Determine the (x, y) coordinate at the center of the cell enclosing the given text.  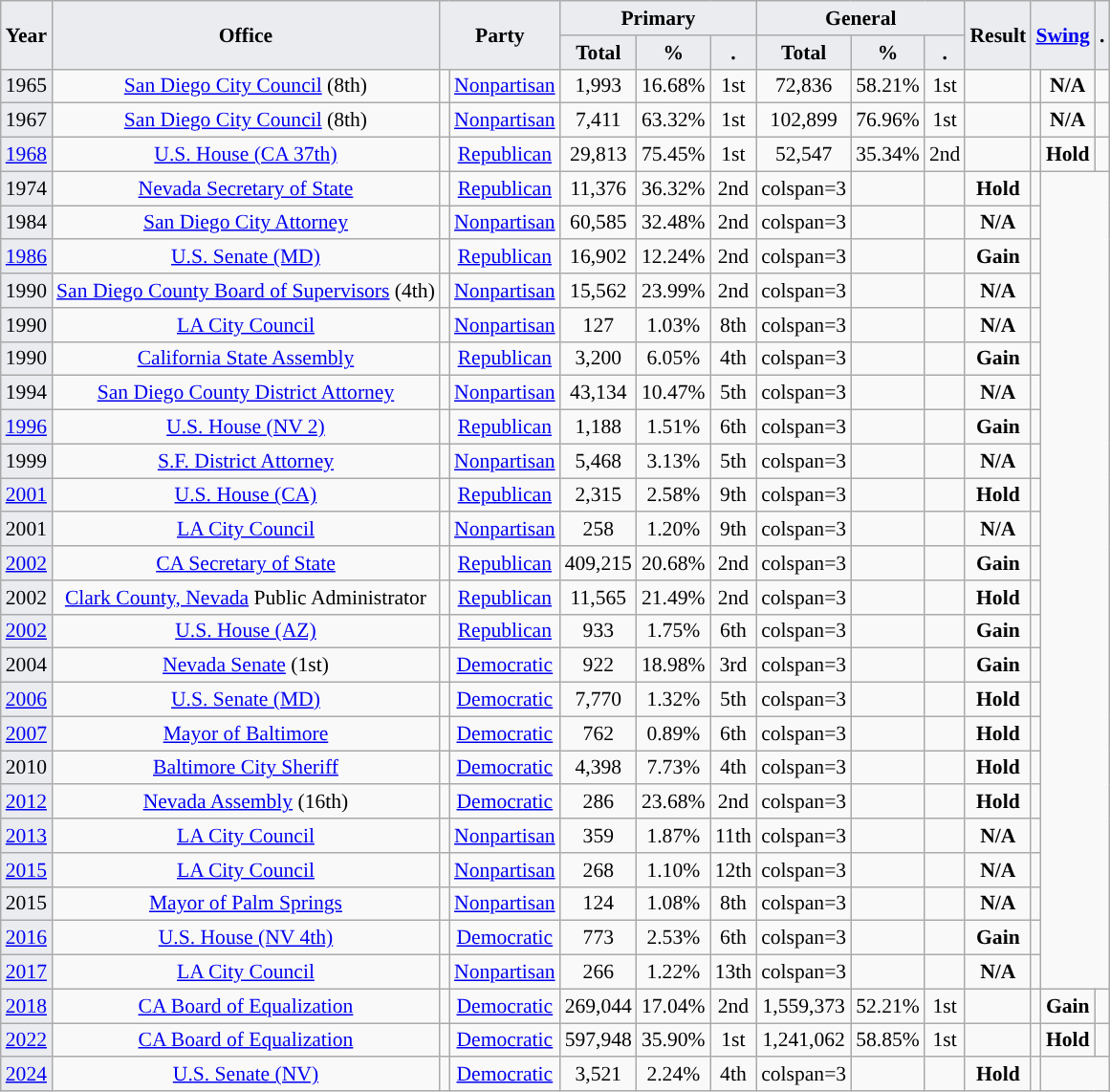
S.F. District Attorney (246, 461)
3rd (734, 666)
2.58% (673, 495)
U.S. House (NV 2) (246, 427)
1984 (27, 223)
17.04% (673, 1006)
597,948 (599, 1040)
58.85% (887, 1040)
Nevada Assembly (16th) (246, 802)
52,547 (803, 155)
266 (599, 972)
Office (246, 34)
13th (734, 972)
Result (998, 34)
11,565 (599, 598)
Swing (1063, 34)
Mayor of Baltimore (246, 733)
San Diego County District Attorney (246, 393)
23.68% (673, 802)
1.22% (673, 972)
1.10% (673, 870)
12th (734, 870)
124 (599, 904)
102,899 (803, 120)
3,200 (599, 359)
2007 (27, 733)
1994 (27, 393)
2013 (27, 836)
2.53% (673, 938)
20.68% (673, 563)
1,241,062 (803, 1040)
CA Secretary of State (246, 563)
2012 (27, 802)
1974 (27, 188)
U.S. House (NV 4th) (246, 938)
U.S. House (CA 37th) (246, 155)
359 (599, 836)
268 (599, 870)
922 (599, 666)
2,315 (599, 495)
32.48% (673, 223)
75.45% (673, 155)
Primary (659, 18)
1999 (27, 461)
16,902 (599, 257)
2006 (27, 700)
1.32% (673, 700)
U.S. House (CA) (246, 495)
60,585 (599, 223)
11th (734, 836)
1.08% (673, 904)
6.05% (673, 359)
5,468 (599, 461)
1.03% (673, 325)
7.73% (673, 768)
Year (27, 34)
36.32% (673, 188)
San Diego County Board of Supervisors (4th) (246, 291)
76.96% (887, 120)
23.99% (673, 291)
762 (599, 733)
7,411 (599, 120)
2004 (27, 666)
72,836 (803, 86)
11,376 (599, 188)
U.S. House (AZ) (246, 631)
35.34% (887, 155)
0.89% (673, 733)
7,770 (599, 700)
U.S. Senate (NV) (246, 1075)
286 (599, 802)
San Diego City Attorney (246, 223)
3,521 (599, 1075)
2.24% (673, 1075)
Mayor of Palm Springs (246, 904)
1,559,373 (803, 1006)
1.20% (673, 530)
Nevada Secretary of State (246, 188)
43,134 (599, 393)
12.24% (673, 257)
General (860, 18)
1.75% (673, 631)
California State Assembly (246, 359)
2024 (27, 1075)
2017 (27, 972)
2022 (27, 1040)
58.21% (887, 86)
4,398 (599, 768)
16.68% (673, 86)
63.32% (673, 120)
127 (599, 325)
2016 (27, 938)
10.47% (673, 393)
35.90% (673, 1040)
1968 (27, 155)
409,215 (599, 563)
1996 (27, 427)
1,188 (599, 427)
21.49% (673, 598)
Party (500, 34)
29,813 (599, 155)
52.21% (887, 1006)
15,562 (599, 291)
1.51% (673, 427)
258 (599, 530)
1,993 (599, 86)
773 (599, 938)
2018 (27, 1006)
Nevada Senate (1st) (246, 666)
933 (599, 631)
Baltimore City Sheriff (246, 768)
18.98% (673, 666)
Clark County, Nevada Public Administrator (246, 598)
3.13% (673, 461)
1.87% (673, 836)
269,044 (599, 1006)
2010 (27, 768)
1986 (27, 257)
1967 (27, 120)
1965 (27, 86)
